Return (X, Y) of the center of cell containing provided text 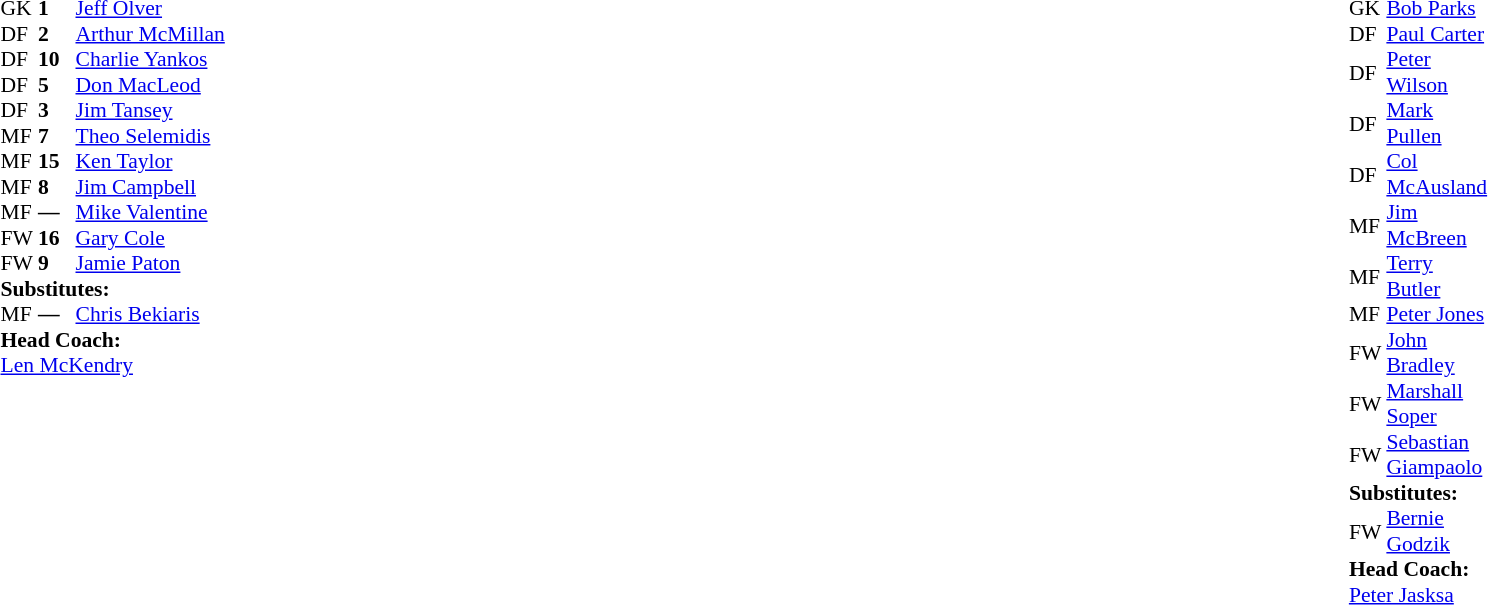
Theo Selemidis (150, 136)
Mark Pullen (1436, 124)
Bernie Godzik (1436, 532)
Jamie Paton (150, 263)
Jim McBreen (1436, 226)
Chris Bekiaris (150, 315)
Jim Tansey (150, 111)
Jim Campbell (150, 187)
Mike Valentine (150, 213)
3 (57, 111)
Len McKendry (112, 365)
Charlie Yankos (150, 59)
Ken Taylor (150, 161)
Marshall Soper (1436, 404)
Peter Jones (1436, 315)
2 (57, 34)
9 (57, 263)
John Bradley (1436, 352)
Sebastian Giampaolo (1436, 454)
7 (57, 136)
Arthur McMillan (150, 34)
8 (57, 187)
5 (57, 85)
10 (57, 59)
16 (57, 238)
Don MacLeod (150, 85)
Paul Carter (1436, 34)
15 (57, 161)
Terry Butler (1436, 276)
Gary Cole (150, 238)
Col McAusland (1436, 174)
Peter Wilson (1436, 72)
